Locate the cell with the specified text and output its (X, Y) center coordinate. 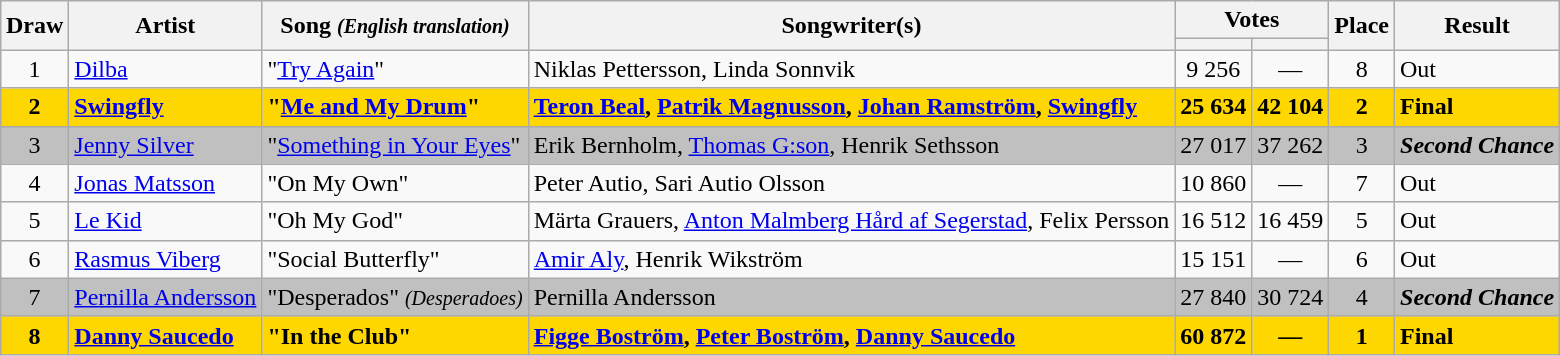
"In the Club" (395, 335)
Teron Beal, Patrik Magnusson, Johan Ramström, Swingfly (851, 107)
"Try Again" (395, 69)
"Desperados" (Desperadoes) (395, 297)
25 634 (1214, 107)
60 872 (1214, 335)
Jonas Matsson (166, 183)
Place (1362, 26)
Amir Aly, Henrik Wikström (851, 259)
15 151 (1214, 259)
Le Kid (166, 221)
Rasmus Viberg (166, 259)
Märta Grauers, Anton Malmberg Hård af Segerstad, Felix Persson (851, 221)
Swingfly (166, 107)
Dilba (166, 69)
Song (English translation) (395, 26)
Niklas Pettersson, Linda Sonnvik (851, 69)
37 262 (1290, 145)
Peter Autio, Sari Autio Olsson (851, 183)
Draw (34, 26)
16 512 (1214, 221)
Songwriter(s) (851, 26)
Jenny Silver (166, 145)
"Something in Your Eyes" (395, 145)
Artist (166, 26)
Result (1478, 26)
Erik Bernholm, Thomas G:son, Henrik Sethsson (851, 145)
Figge Boström, Peter Boström, Danny Saucedo (851, 335)
"Social Butterfly" (395, 259)
"On My Own" (395, 183)
30 724 (1290, 297)
27 017 (1214, 145)
9 256 (1214, 69)
Danny Saucedo (166, 335)
Votes (1252, 20)
"Oh My God" (395, 221)
16 459 (1290, 221)
"Me and My Drum" (395, 107)
10 860 (1214, 183)
42 104 (1290, 107)
27 840 (1214, 297)
